Determine the (x, y) coordinate at the center of the cell enclosing the given text.  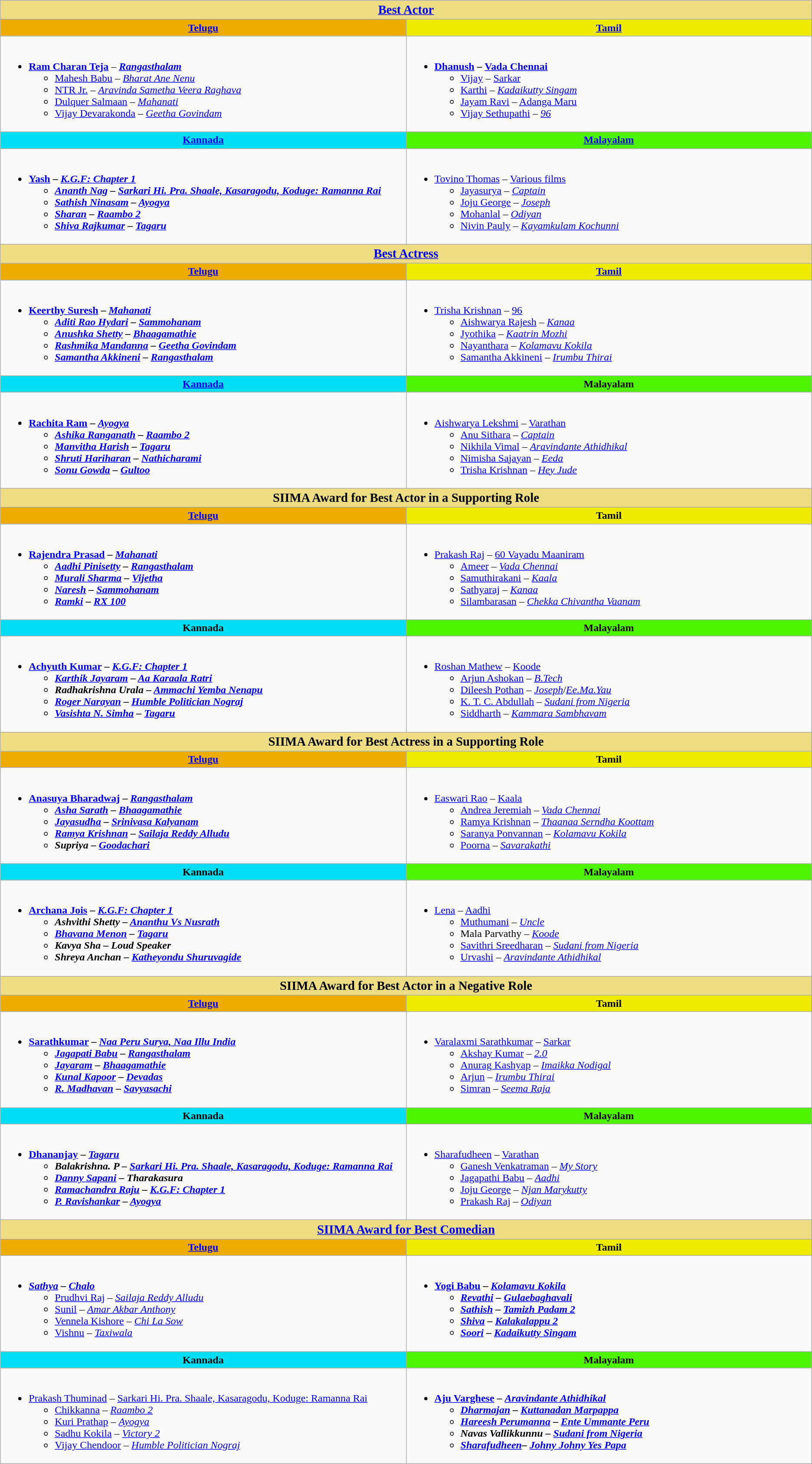
Aishwarya Lekshmi – VarathanAnu Sithara – CaptainNikhila Vimal – Aravindante AthidhikalNimisha Sajayan – EedaTrisha Krishnan – Hey Jude (609, 440)
Yogi Babu – Kolamavu KokilaRevathi – GulaebaghavaliSathish – Tamizh Padam 2Shiva – Kalakalappu 2Soori – Kadaikutty Singam (609, 1303)
Sarathkumar – Naa Peru Surya, Naa Illu IndiaJagapati Babu – RangasthalamJayaram – BhaagamathieKunal Kapoor – DevadasR. Madhavan – Savyasachi (203, 1059)
Best Actress (406, 254)
Dhanush – Vada ChennaiVijay – SarkarKarthi – Kadaikutty SingamJayam Ravi – Adanga MaruVijay Sethupathi – 96 (609, 84)
Sharafudheen – VarathanGanesh Venkatraman – My StoryJagapathi Babu – AadhiJoju George – Njan MarykuttyPrakash Raj – Odiyan (609, 1172)
SIIMA Award for Best Actor in a Negative Role (406, 986)
Trisha Krishnan – 96Aishwarya Rajesh – KanaaJyothika – Kaatrin MozhiNayanthara – Kolamavu KokilaSamantha Akkineni – Irumbu Thirai (609, 328)
Rajendra Prasad – MahanatiAadhi Pinisetty – RangasthalamMurali Sharma – VijethaNaresh – SammohanamRamki – RX 100 (203, 572)
Rachita Ram – AyogyaAshika Ranganath – Raambo 2Manvitha Harish – TagaruShruti Hariharan – NathicharamiSonu Gowda – Gultoo (203, 440)
Roshan Mathew – KoodeArjun Ashokan – B.TechDileesh Pothan – Joseph/Ee.Ma.YauK. T. C. Abdullah – Sudani from NigeriaSiddharth – Kammara Sambhavam (609, 685)
SIIMA Award for Best Comedian (406, 1229)
Lena – AadhiMuthumani – UncleMala Parvathy – KoodeSavithri Sreedharan – Sudani from NigeriaUrvashi – Aravindante Athidhikal (609, 928)
Easwari Rao – KaalaAndrea Jeremiah – Vada ChennaiRamya Krishnan – Thaanaa Serndha KoottamSaranya Ponvannan – Kolamavu KokilaPoorna – Savarakathi (609, 816)
Best Actor (406, 10)
Sathya – ChaloPrudhvi Raj – Sailaja Reddy AlluduSunil – Amar Akbar AnthonyVennela Kishore – Chi La SowVishnu – Taxiwala (203, 1303)
SIIMA Award for Best Actor in a Supporting Role (406, 498)
Varalaxmi Sarathkumar – SarkarAkshay Kumar – 2.0Anurag Kashyap – Imaikka NodigalArjun – Irumbu ThiraiSimran – Seema Raja (609, 1059)
Tovino Thomas – Various filmsJayasurya – CaptainJoju George – JosephMohanlal – OdiyanNivin Pauly – Kayamkulam Kochunni (609, 196)
SIIMA Award for Best Actress in a Supporting Role (406, 742)
Prakash Raj – 60 Vayadu MaaniramAmeer – Vada ChennaiSamuthirakani – KaalaSathyaraj – KanaaSilambarasan – Chekka Chivantha Vaanam (609, 572)
Anasuya Bharadwaj – RangasthalamAsha Sarath – BhaagamathieJayasudha – Srinivasa KalyanamRamya Krishnan – Sailaja Reddy AlluduSupriya – Goodachari (203, 816)
